Return (X, Y) of the center of cell containing provided text 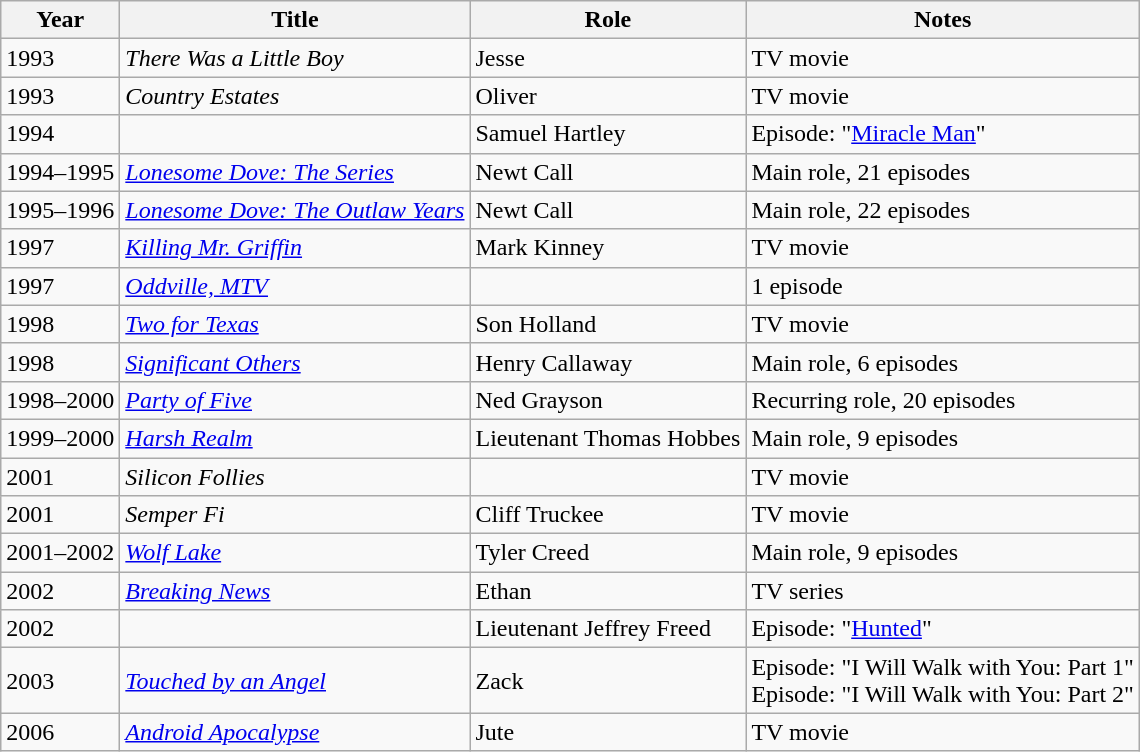
Tyler Creed (608, 553)
1999–2000 (60, 438)
Jute (608, 732)
Lieutenant Thomas Hobbes (608, 438)
2006 (60, 732)
Title (295, 20)
There Was a Little Boy (295, 58)
Year (60, 20)
Role (608, 20)
Notes (943, 20)
Mark Kinney (608, 248)
Lonesome Dove: The Series (295, 172)
Ned Grayson (608, 400)
Jesse (608, 58)
Son Holland (608, 324)
Silicon Follies (295, 477)
Oddville, MTV (295, 286)
Semper Fi (295, 515)
2003 (60, 680)
1998–2000 (60, 400)
Main role, 6 episodes (943, 362)
Samuel Hartley (608, 134)
Android Apocalypse (295, 732)
Lonesome Dove: The Outlaw Years (295, 210)
Zack (608, 680)
Cliff Truckee (608, 515)
Significant Others (295, 362)
1995–1996 (60, 210)
Two for Texas (295, 324)
Recurring role, 20 episodes (943, 400)
Country Estates (295, 96)
Main role, 21 episodes (943, 172)
TV series (943, 591)
Harsh Realm (295, 438)
Main role, 22 episodes (943, 210)
Lieutenant Jeffrey Freed (608, 629)
Wolf Lake (295, 553)
1994–1995 (60, 172)
Episode: "Miracle Man" (943, 134)
Party of Five (295, 400)
Episode: "I Will Walk with You: Part 1"Episode: "I Will Walk with You: Part 2" (943, 680)
2001–2002 (60, 553)
Touched by an Angel (295, 680)
Ethan (608, 591)
1994 (60, 134)
Breaking News (295, 591)
Killing Mr. Griffin (295, 248)
1 episode (943, 286)
Episode: "Hunted" (943, 629)
Henry Callaway (608, 362)
Oliver (608, 96)
